Identify which cell holds the provided text, then report its [x, y] central coordinate. 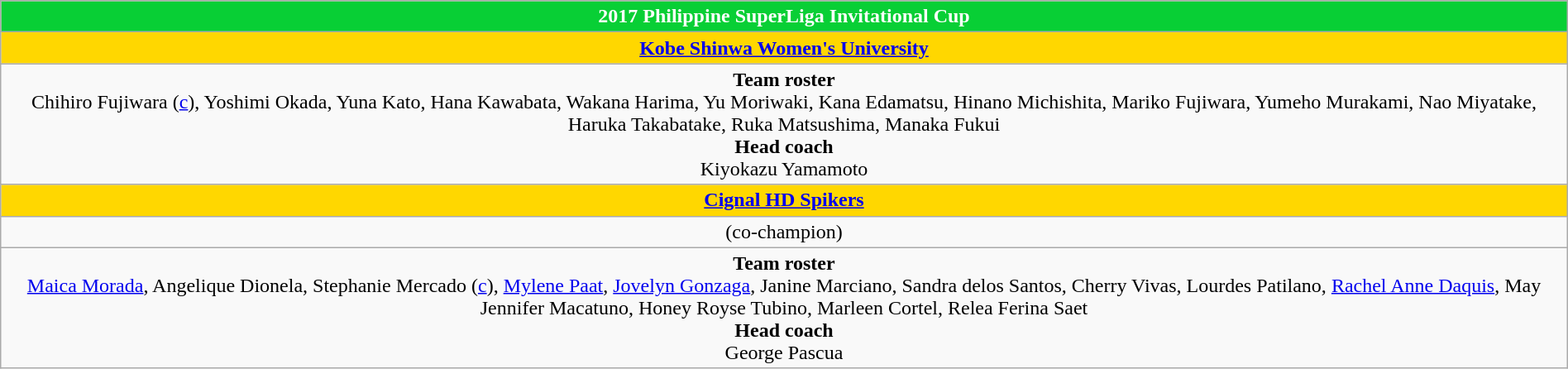
Cignal HD Spikers [784, 200]
Kobe Shinwa Women's University [784, 48]
(co-champion) [784, 232]
2017 Philippine SuperLiga Invitational Cup [784, 17]
